Return the (x, y) coordinate for the center point of the cell that contains the specified text.  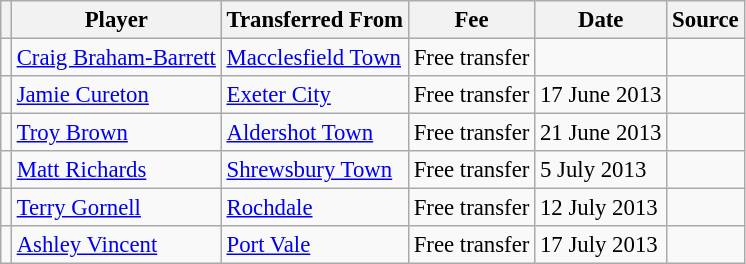
Port Vale (314, 245)
Fee (471, 20)
Source (706, 20)
Matt Richards (116, 170)
12 July 2013 (601, 208)
21 June 2013 (601, 133)
Jamie Cureton (116, 95)
Transferred From (314, 20)
Shrewsbury Town (314, 170)
Date (601, 20)
5 July 2013 (601, 170)
Ashley Vincent (116, 245)
Exeter City (314, 95)
Macclesfield Town (314, 58)
Rochdale (314, 208)
Troy Brown (116, 133)
17 July 2013 (601, 245)
Craig Braham-Barrett (116, 58)
Aldershot Town (314, 133)
Player (116, 20)
17 June 2013 (601, 95)
Terry Gornell (116, 208)
